Search for the cell housing the specified text and yield its (X, Y) center coordinate. 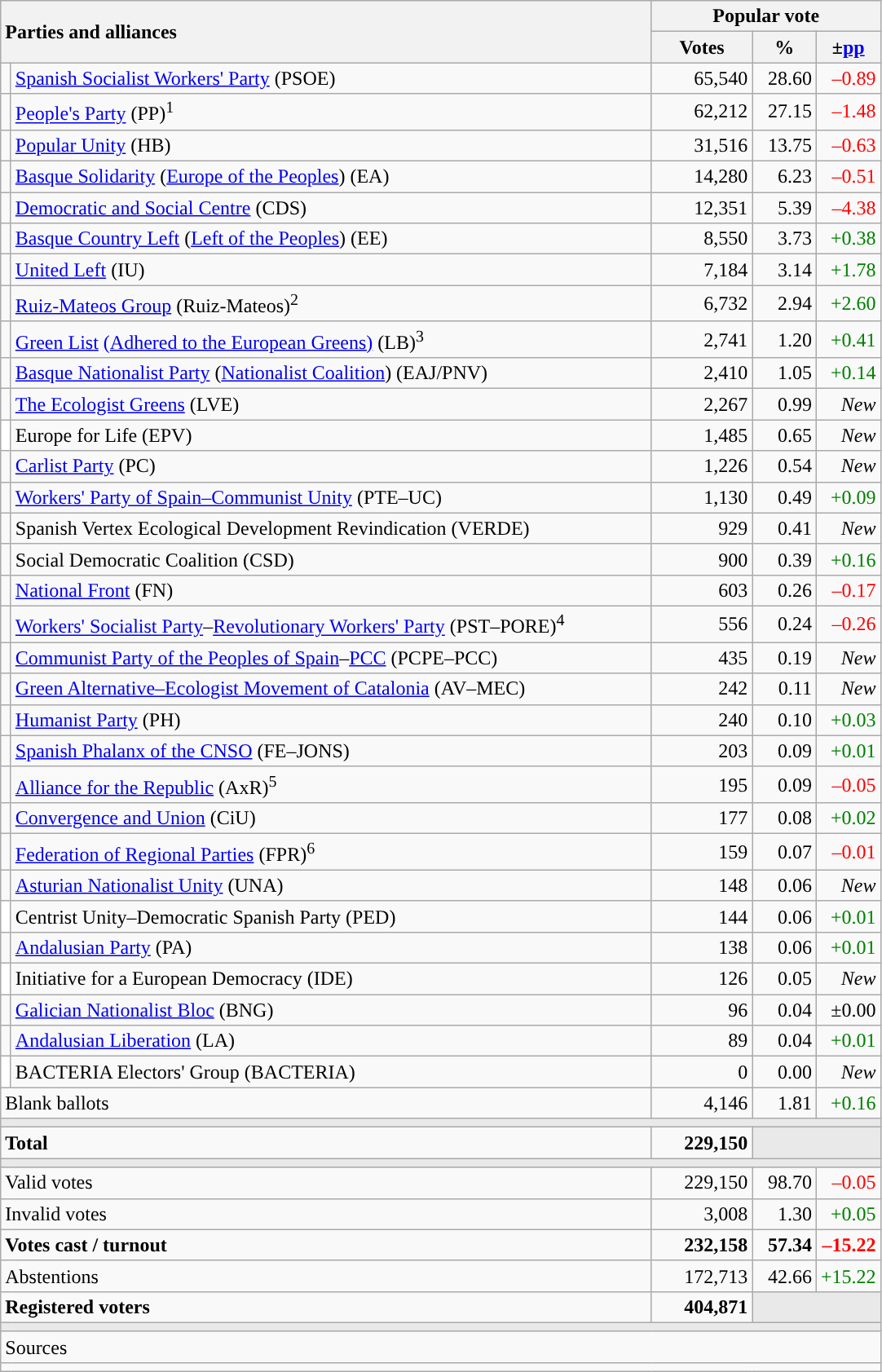
–0.17 (848, 590)
435 (702, 658)
8,550 (702, 239)
1.81 (784, 1103)
232,158 (702, 1245)
603 (702, 590)
Abstentions (326, 1276)
177 (702, 818)
Democratic and Social Centre (CDS) (331, 208)
+1.78 (848, 270)
Humanist Party (PH) (331, 720)
The Ecologist Greens (LVE) (331, 404)
62,212 (702, 112)
Ruiz-Mateos Group (Ruiz-Mateos)2 (331, 303)
–0.01 (848, 853)
0.00 (784, 1072)
1.20 (784, 339)
65,540 (702, 78)
2,267 (702, 404)
Green List (Adhered to the European Greens) (LB)3 (331, 339)
Sources (440, 1347)
Alliance for the Republic (AxR)5 (331, 784)
±0.00 (848, 1010)
2,410 (702, 373)
240 (702, 720)
2.94 (784, 303)
–0.89 (848, 78)
0 (702, 1072)
+0.14 (848, 373)
28.60 (784, 78)
Andalusian Party (PA) (331, 948)
27.15 (784, 112)
–15.22 (848, 1245)
31,516 (702, 145)
3.73 (784, 239)
Green Alternative–Ecologist Movement of Catalonia (AV–MEC) (331, 689)
Initiative for a European Democracy (IDE) (331, 979)
Federation of Regional Parties (FPR)6 (331, 853)
0.65 (784, 435)
89 (702, 1041)
203 (702, 751)
Parties and alliances (326, 32)
Valid votes (326, 1183)
+15.22 (848, 1276)
2,741 (702, 339)
0.39 (784, 559)
0.99 (784, 404)
% (784, 47)
–0.63 (848, 145)
Registered voters (326, 1307)
Popular vote (766, 16)
Workers' Socialist Party–Revolutionary Workers' Party (PST–PORE)4 (331, 624)
–1.48 (848, 112)
12,351 (702, 208)
148 (702, 885)
96 (702, 1010)
0.41 (784, 528)
–4.38 (848, 208)
National Front (FN) (331, 590)
404,871 (702, 1307)
Spanish Socialist Workers' Party (PSOE) (331, 78)
+0.05 (848, 1214)
Galician Nationalist Bloc (BNG) (331, 1010)
+2.60 (848, 303)
1,130 (702, 497)
Convergence and Union (CiU) (331, 818)
+0.41 (848, 339)
0.08 (784, 818)
144 (702, 916)
Basque Nationalist Party (Nationalist Coalition) (EAJ/PNV) (331, 373)
4,146 (702, 1103)
0.11 (784, 689)
United Left (IU) (331, 270)
–0.26 (848, 624)
Invalid votes (326, 1214)
0.49 (784, 497)
Spanish Vertex Ecological Development Revindication (VERDE) (331, 528)
+0.09 (848, 497)
159 (702, 853)
Votes cast / turnout (326, 1245)
195 (702, 784)
Centrist Unity–Democratic Spanish Party (PED) (331, 916)
0.05 (784, 979)
138 (702, 948)
0.54 (784, 466)
0.24 (784, 624)
–0.51 (848, 177)
3.14 (784, 270)
Blank ballots (326, 1103)
172,713 (702, 1276)
929 (702, 528)
+0.38 (848, 239)
14,280 (702, 177)
Social Democratic Coalition (CSD) (331, 559)
Europe for Life (EPV) (331, 435)
7,184 (702, 270)
1,226 (702, 466)
6.23 (784, 177)
6,732 (702, 303)
Basque Solidarity (Europe of the Peoples) (EA) (331, 177)
98.70 (784, 1183)
+0.03 (848, 720)
±pp (848, 47)
0.07 (784, 853)
Total (326, 1143)
0.19 (784, 658)
BACTERIA Electors' Group (BACTERIA) (331, 1072)
900 (702, 559)
People's Party (PP)1 (331, 112)
556 (702, 624)
Asturian Nationalist Unity (UNA) (331, 885)
Votes (702, 47)
242 (702, 689)
Popular Unity (HB) (331, 145)
1,485 (702, 435)
57.34 (784, 1245)
3,008 (702, 1214)
42.66 (784, 1276)
Communist Party of the Peoples of Spain–PCC (PCPE–PCC) (331, 658)
126 (702, 979)
Spanish Phalanx of the CNSO (FE–JONS) (331, 751)
0.10 (784, 720)
0.26 (784, 590)
13.75 (784, 145)
Carlist Party (PC) (331, 466)
5.39 (784, 208)
Workers' Party of Spain–Communist Unity (PTE–UC) (331, 497)
Andalusian Liberation (LA) (331, 1041)
1.30 (784, 1214)
+0.02 (848, 818)
Basque Country Left (Left of the Peoples) (EE) (331, 239)
1.05 (784, 373)
